Scan for the cell matching the given text and deliver its [X, Y] coordinate at center. 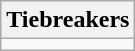
Tiebreakers [68, 20]
